For the text-containing cell, return its midpoint in (x, y) coordinate format. 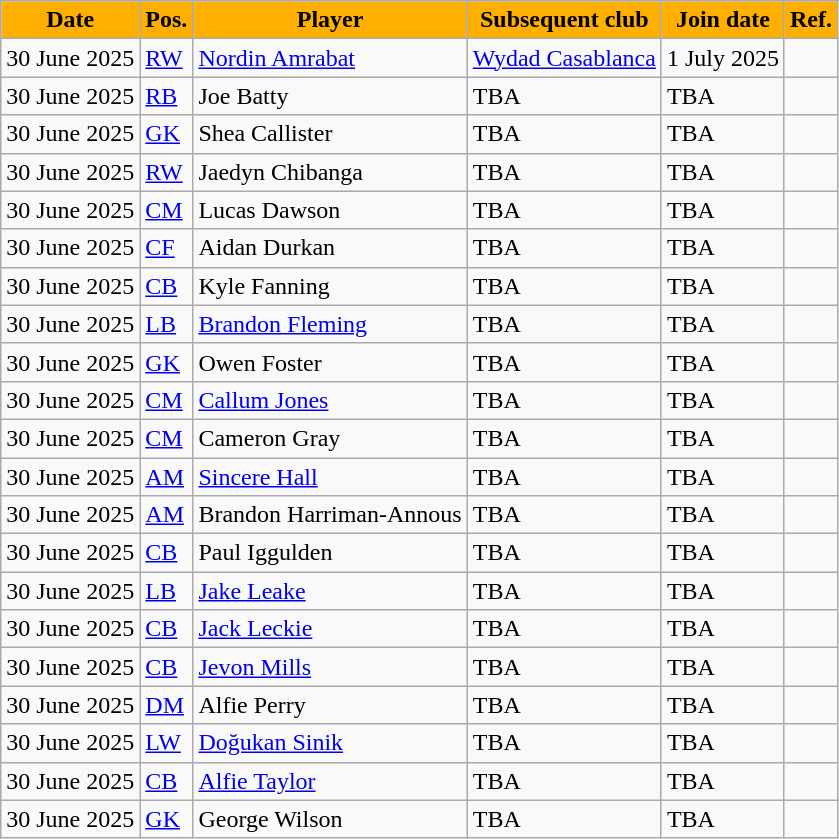
Wydad Casablanca (564, 58)
LW (166, 743)
Ref. (810, 20)
Sincere Hall (330, 477)
Jake Leake (330, 591)
Alfie Perry (330, 705)
Jevon Mills (330, 667)
Lucas Dawson (330, 210)
Brandon Fleming (330, 324)
Jaedyn Chibanga (330, 172)
Pos. (166, 20)
Jack Leckie (330, 629)
Subsequent club (564, 20)
Owen Foster (330, 362)
Brandon Harriman-Annous (330, 515)
Doğukan Sinik (330, 743)
Date (70, 20)
Joe Batty (330, 96)
Shea Callister (330, 134)
Kyle Fanning (330, 286)
DM (166, 705)
Player (330, 20)
1 July 2025 (722, 58)
CF (166, 248)
Nordin Amrabat (330, 58)
George Wilson (330, 819)
Aidan Durkan (330, 248)
Join date (722, 20)
Alfie Taylor (330, 781)
RB (166, 96)
Cameron Gray (330, 438)
Callum Jones (330, 400)
Paul Iggulden (330, 553)
